Pinpoint the cell where the given text exists, returning its [X, Y] midpoint coordinate. 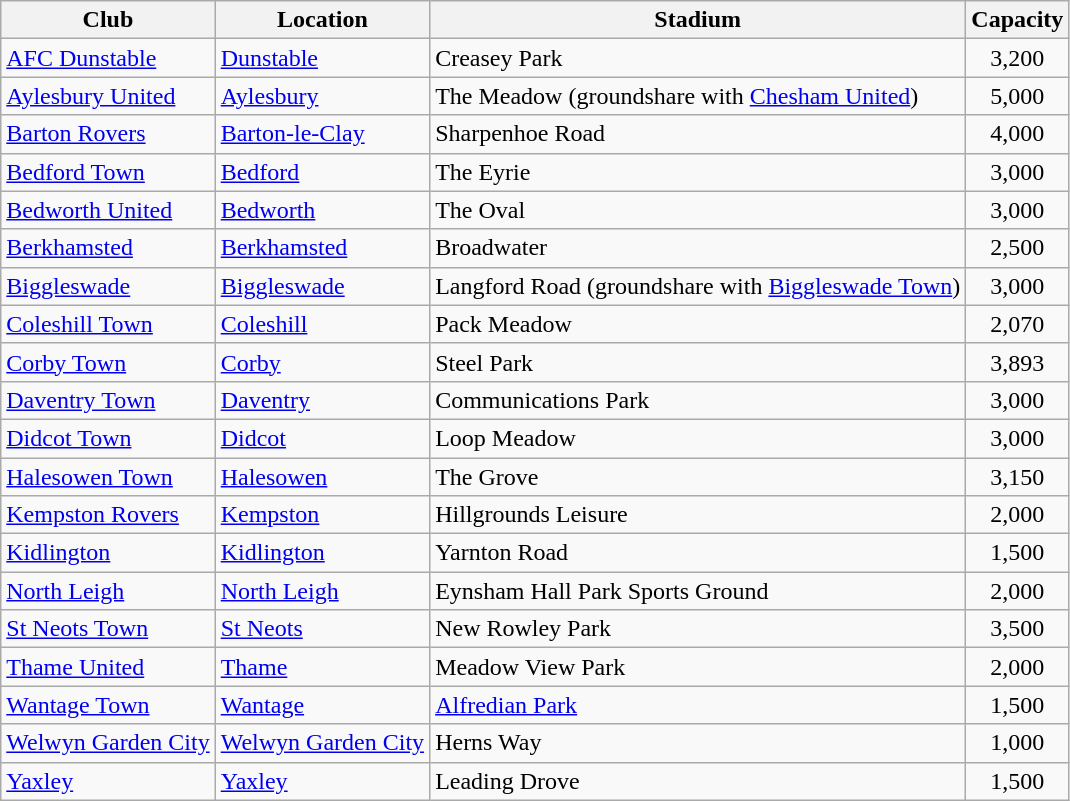
3,150 [1018, 477]
Corby [322, 362]
Daventry [322, 400]
Herns Way [698, 743]
Corby Town [108, 362]
Thame [322, 667]
Wantage Town [108, 705]
Kempston [322, 515]
Hillgrounds Leisure [698, 515]
Aylesbury [322, 96]
St Neots [322, 629]
Capacity [1018, 20]
Stadium [698, 20]
Aylesbury United [108, 96]
Location [322, 20]
Yarnton Road [698, 553]
Bedworth United [108, 210]
The Eyrie [698, 172]
Coleshill [322, 324]
1,000 [1018, 743]
Communications Park [698, 400]
Loop Meadow [698, 438]
Langford Road (groundshare with Biggleswade Town) [698, 286]
New Rowley Park [698, 629]
The Grove [698, 477]
3,200 [1018, 58]
Thame United [108, 667]
Leading Drove [698, 781]
3,893 [1018, 362]
2,500 [1018, 248]
Pack Meadow [698, 324]
St Neots Town [108, 629]
Halesowen [322, 477]
Coleshill Town [108, 324]
3,500 [1018, 629]
Didcot Town [108, 438]
5,000 [1018, 96]
Alfredian Park [698, 705]
Eynsham Hall Park Sports Ground [698, 591]
2,070 [1018, 324]
AFC Dunstable [108, 58]
Steel Park [698, 362]
Broadwater [698, 248]
Club [108, 20]
Barton-le-Clay [322, 134]
The Meadow (groundshare with Chesham United) [698, 96]
Bedworth [322, 210]
Wantage [322, 705]
Bedford [322, 172]
Didcot [322, 438]
The Oval [698, 210]
Creasey Park [698, 58]
Bedford Town [108, 172]
Meadow View Park [698, 667]
Sharpenhoe Road [698, 134]
Barton Rovers [108, 134]
Dunstable [322, 58]
Kempston Rovers [108, 515]
Daventry Town [108, 400]
4,000 [1018, 134]
Halesowen Town [108, 477]
